Identify which cell holds the provided text, then report its [x, y] central coordinate. 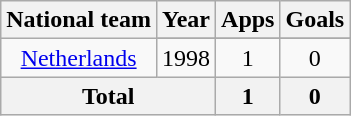
Goals [315, 20]
Apps [248, 20]
Total [108, 96]
National team [79, 20]
Netherlands [79, 58]
Year [186, 20]
1998 [186, 58]
